From the cell containing the given text, extract its center point as [X, Y] coordinate. 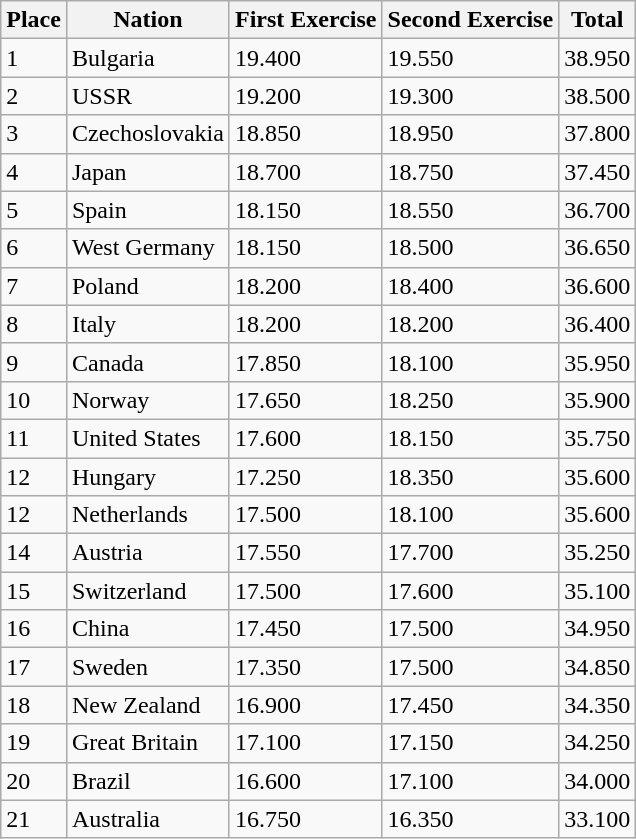
18 [34, 705]
Place [34, 20]
34.850 [598, 667]
17.550 [306, 553]
5 [34, 210]
Japan [148, 172]
16.900 [306, 705]
6 [34, 248]
Nation [148, 20]
19.300 [470, 96]
34.000 [598, 781]
11 [34, 438]
17.700 [470, 553]
16.350 [470, 819]
Austria [148, 553]
3 [34, 134]
34.950 [598, 629]
2 [34, 96]
1 [34, 58]
16 [34, 629]
New Zealand [148, 705]
China [148, 629]
21 [34, 819]
9 [34, 362]
19.550 [470, 58]
Switzerland [148, 591]
35.100 [598, 591]
Poland [148, 286]
Brazil [148, 781]
Sweden [148, 667]
Great Britain [148, 743]
4 [34, 172]
United States [148, 438]
Czechoslovakia [148, 134]
16.750 [306, 819]
38.950 [598, 58]
Norway [148, 400]
36.700 [598, 210]
35.950 [598, 362]
7 [34, 286]
Hungary [148, 477]
36.600 [598, 286]
10 [34, 400]
USSR [148, 96]
19.200 [306, 96]
West Germany [148, 248]
18.550 [470, 210]
Second Exercise [470, 20]
8 [34, 324]
18.500 [470, 248]
Total [598, 20]
38.500 [598, 96]
17.850 [306, 362]
Canada [148, 362]
Australia [148, 819]
17 [34, 667]
34.250 [598, 743]
37.450 [598, 172]
18.950 [470, 134]
16.600 [306, 781]
18.350 [470, 477]
34.350 [598, 705]
First Exercise [306, 20]
36.650 [598, 248]
36.400 [598, 324]
17.250 [306, 477]
17.650 [306, 400]
Netherlands [148, 515]
18.400 [470, 286]
Bulgaria [148, 58]
20 [34, 781]
37.800 [598, 134]
19.400 [306, 58]
14 [34, 553]
17.150 [470, 743]
35.250 [598, 553]
17.350 [306, 667]
Italy [148, 324]
35.750 [598, 438]
19 [34, 743]
18.250 [470, 400]
18.850 [306, 134]
18.700 [306, 172]
Spain [148, 210]
35.900 [598, 400]
15 [34, 591]
18.750 [470, 172]
33.100 [598, 819]
